Provide the [X, Y] coordinate of the cell's center where the given text is located.  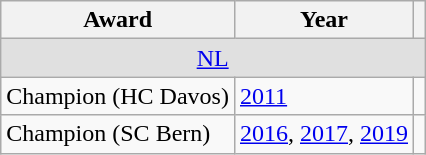
Champion (HC Davos) [118, 96]
Year [324, 20]
2016, 2017, 2019 [324, 134]
2011 [324, 96]
Award [118, 20]
NL [213, 58]
Champion (SC Bern) [118, 134]
